Capture the cell that displays the provided text and extract its (X, Y) central coordinate. 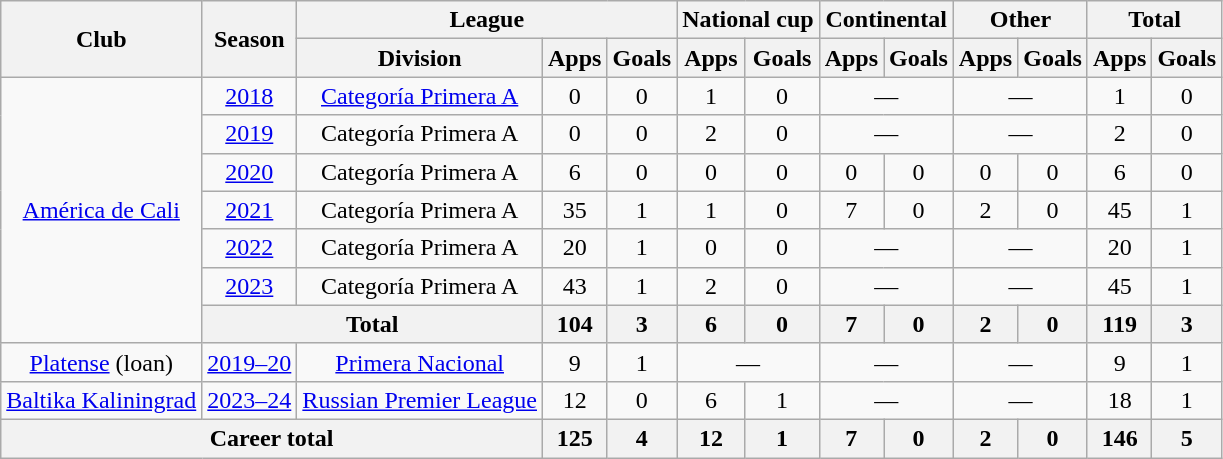
5 (1187, 438)
Platense (loan) (102, 362)
2019–20 (250, 362)
Career total (272, 438)
Continental (886, 20)
Club (102, 39)
Primera Nacional (420, 362)
4 (642, 438)
League (487, 20)
119 (1119, 324)
43 (575, 286)
Baltika Kaliningrad (102, 400)
América de Cali (102, 210)
2023–24 (250, 400)
Division (420, 58)
2022 (250, 248)
Russian Premier League (420, 400)
2018 (250, 96)
35 (575, 210)
2020 (250, 172)
Other (1020, 20)
125 (575, 438)
National cup (748, 20)
2021 (250, 210)
18 (1119, 400)
146 (1119, 438)
2019 (250, 134)
2023 (250, 286)
Season (250, 39)
104 (575, 324)
